Search for the cell housing the specified text and yield its [X, Y] center coordinate. 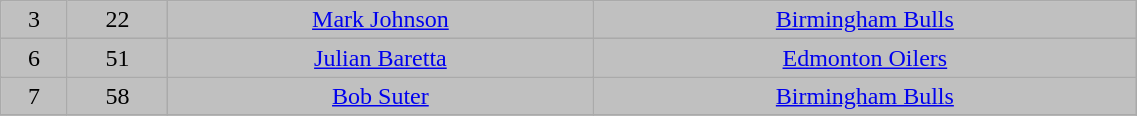
Edmonton Oilers [865, 58]
3 [34, 20]
Bob Suter [380, 96]
22 [118, 20]
51 [118, 58]
7 [34, 96]
Mark Johnson [380, 20]
6 [34, 58]
58 [118, 96]
Julian Baretta [380, 58]
